Pinpoint the cell where the given text exists, returning its (x, y) midpoint coordinate. 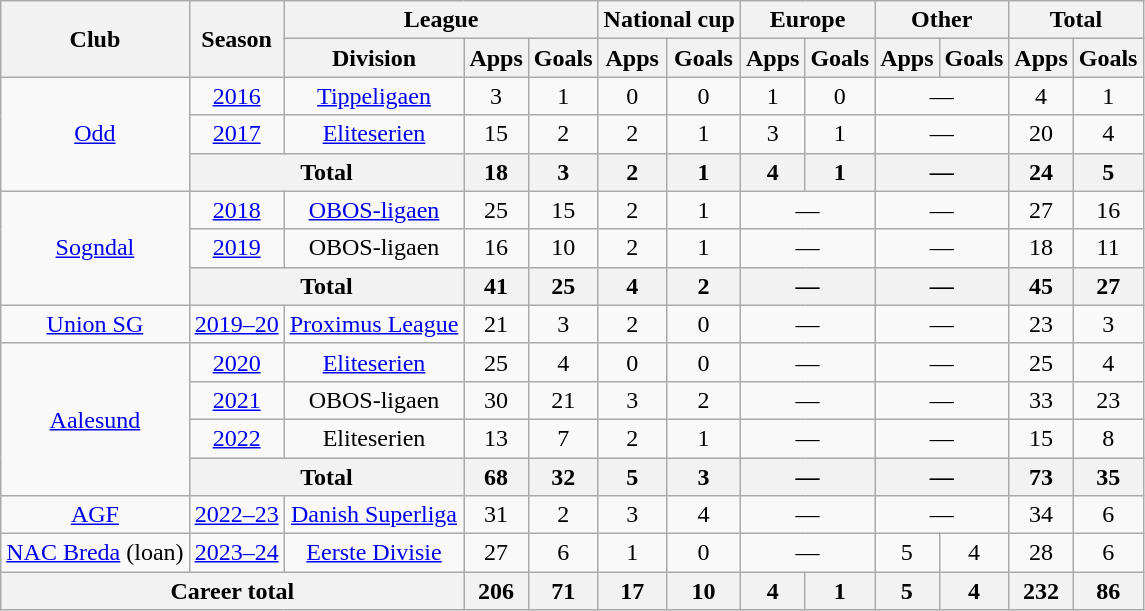
Proximus League (374, 324)
Eerste Divisie (374, 553)
20 (1041, 134)
2019 (236, 248)
17 (632, 591)
2022 (236, 438)
National cup (669, 20)
232 (1041, 591)
AGF (95, 515)
Odd (95, 134)
2021 (236, 400)
2018 (236, 210)
31 (496, 515)
Tippeligaen (374, 96)
League (441, 20)
206 (496, 591)
68 (496, 477)
33 (1041, 400)
28 (1041, 553)
8 (1108, 438)
2023–24 (236, 553)
30 (496, 400)
24 (1041, 172)
35 (1108, 477)
11 (1108, 248)
2019–20 (236, 324)
Europe (807, 20)
13 (496, 438)
71 (563, 591)
Sogndal (95, 248)
Other (942, 20)
Club (95, 39)
2017 (236, 134)
Career total (232, 591)
32 (563, 477)
7 (563, 438)
2022–23 (236, 515)
34 (1041, 515)
2020 (236, 362)
Danish Superliga (374, 515)
NAC Breda (loan) (95, 553)
Union SG (95, 324)
Aalesund (95, 419)
86 (1108, 591)
45 (1041, 286)
73 (1041, 477)
Division (374, 58)
41 (496, 286)
2016 (236, 96)
Season (236, 39)
